Identify which cell holds the provided text, then report its [X, Y] central coordinate. 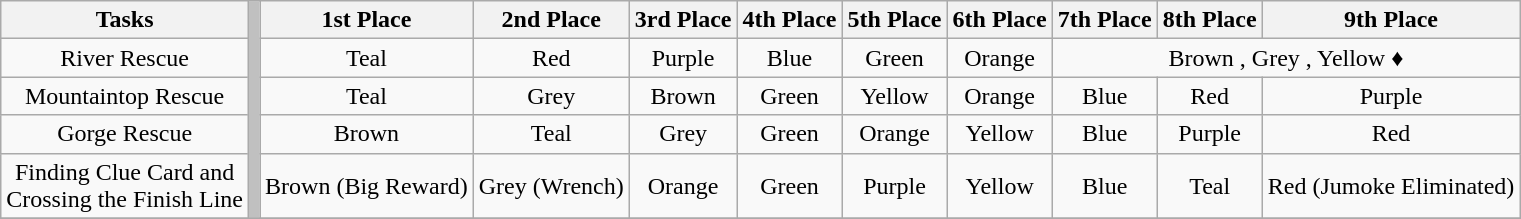
Mountaintop Rescue [125, 96]
3rd Place [683, 20]
Finding Clue Card and Crossing the Finish Line [125, 186]
2nd Place [551, 20]
4th Place [790, 20]
8th Place [1210, 20]
5th Place [894, 20]
Grey (Wrench) [551, 186]
Red (Jumoke Eliminated) [1391, 186]
Brown (Big Reward) [367, 186]
Brown , Grey , Yellow ♦ [1286, 58]
Tasks [125, 20]
7th Place [1104, 20]
Gorge Rescue [125, 134]
River Rescue [125, 58]
6th Place [1000, 20]
9th Place [1391, 20]
1st Place [367, 20]
